Extract the [x, y] coordinate from the center of the cell holding the provided text.  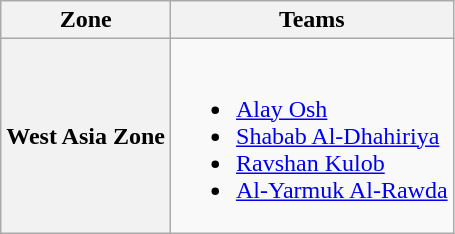
West Asia Zone [86, 136]
Alay Osh Shabab Al-Dhahiriya Ravshan Kulob Al-Yarmuk Al-Rawda [312, 136]
Zone [86, 20]
Teams [312, 20]
